Locate the cell with the specified text and output its (X, Y) center coordinate. 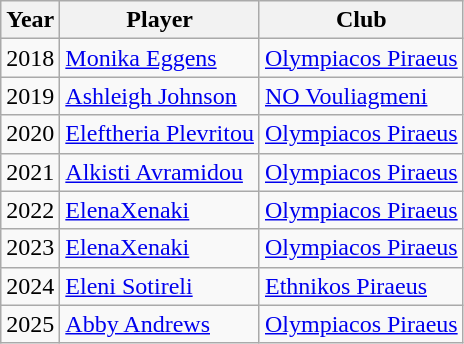
Eleftheria Plevritou (160, 134)
Eleni Sotireli (160, 286)
2021 (30, 172)
Ethnikos Piraeus (361, 286)
2025 (30, 324)
2024 (30, 286)
Abby Andrews (160, 324)
Ashleigh Johnson (160, 96)
Alkisti Avramidou (160, 172)
Monika Eggens (160, 58)
Player (160, 20)
Club (361, 20)
2022 (30, 210)
2020 (30, 134)
NO Vouliagmeni (361, 96)
2023 (30, 248)
Year (30, 20)
2019 (30, 96)
2018 (30, 58)
